Capture the cell that displays the provided text and extract its [x, y] central coordinate. 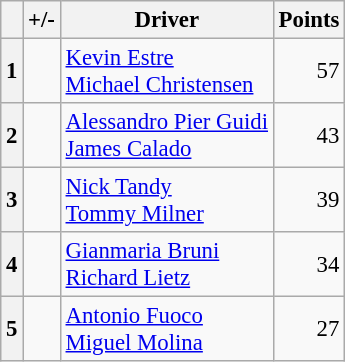
+/- [42, 20]
5 [12, 330]
39 [308, 200]
Points [308, 20]
1 [12, 72]
4 [12, 264]
34 [308, 264]
43 [308, 136]
Nick Tandy Tommy Milner [166, 200]
Driver [166, 20]
2 [12, 136]
57 [308, 72]
Gianmaria Bruni Richard Lietz [166, 264]
Antonio Fuoco Miguel Molina [166, 330]
Kevin Estre Michael Christensen [166, 72]
3 [12, 200]
Alessandro Pier Guidi James Calado [166, 136]
27 [308, 330]
